Detect which cell encompasses the target text, then output its [X, Y] center coordinate. 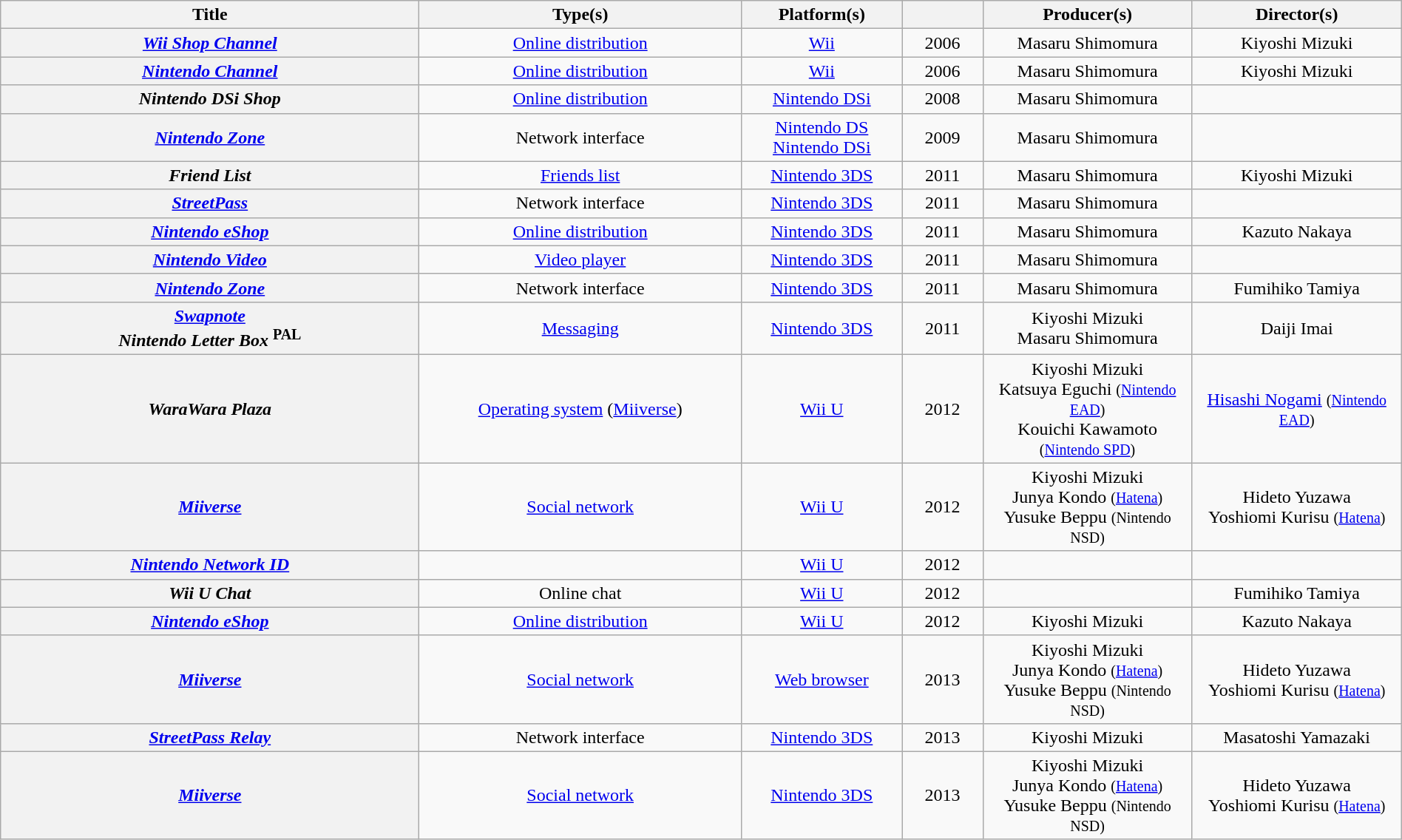
Nintendo Video [210, 260]
StreetPass Relay [210, 737]
Hisashi Nogami (Nintendo EAD) [1297, 409]
Title [210, 15]
Friends list [580, 175]
Operating system (Miiverse) [580, 409]
Nintendo DSi [822, 99]
Masatoshi Yamazaki [1297, 737]
Video player [580, 260]
Kiyoshi MizukiMasaru Shimomura [1087, 328]
Type(s) [580, 15]
Kiyoshi MizukiKatsuya Eguchi (Nintendo EAD)Kouichi Kawamoto (Nintendo SPD) [1087, 409]
2009 [942, 138]
Friend List [210, 175]
Director(s) [1297, 15]
Platform(s) [822, 15]
WaraWara Plaza [210, 409]
Nintendo DSNintendo DSi [822, 138]
SwapnoteNintendo Letter Box PAL [210, 328]
StreetPass [210, 203]
2008 [942, 99]
Nintendo Channel [210, 71]
Online chat [580, 593]
Nintendo Network ID [210, 565]
Web browser [822, 679]
Messaging [580, 328]
Wii Shop Channel [210, 43]
Nintendo DSi Shop [210, 99]
Daiji Imai [1297, 328]
Wii U Chat [210, 593]
Producer(s) [1087, 15]
